Find where the given text appears and provide that cell's center as [x, y] coordinate. 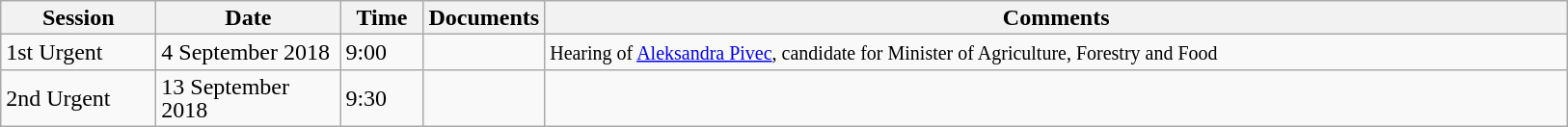
13 September 2018 [249, 98]
Date [249, 17]
9:00 [382, 52]
Comments [1057, 17]
Hearing of Aleksandra Pivec, candidate for Minister of Agriculture, Forestry and Food [1057, 52]
2nd Urgent [79, 98]
1st Urgent [79, 52]
Time [382, 17]
Session [79, 17]
Documents [484, 17]
9:30 [382, 98]
4 September 2018 [249, 52]
